Scan for the cell matching the given text and deliver its [x, y] coordinate at center. 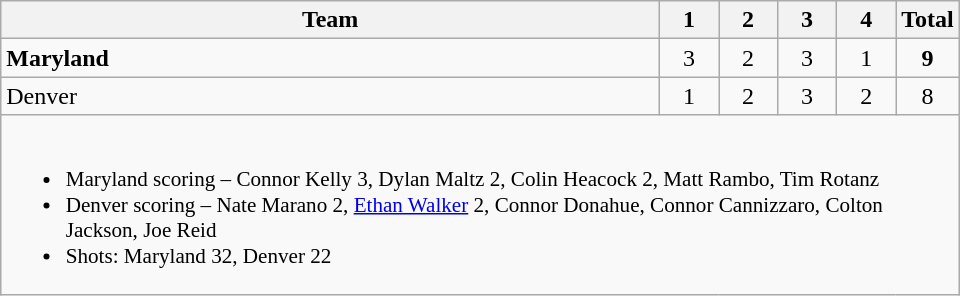
8 [928, 96]
9 [928, 58]
Denver [330, 96]
Maryland [330, 58]
Total [928, 20]
4 [866, 20]
Team [330, 20]
